Provide the [x, y] coordinate of the cell's center where the given text is located.  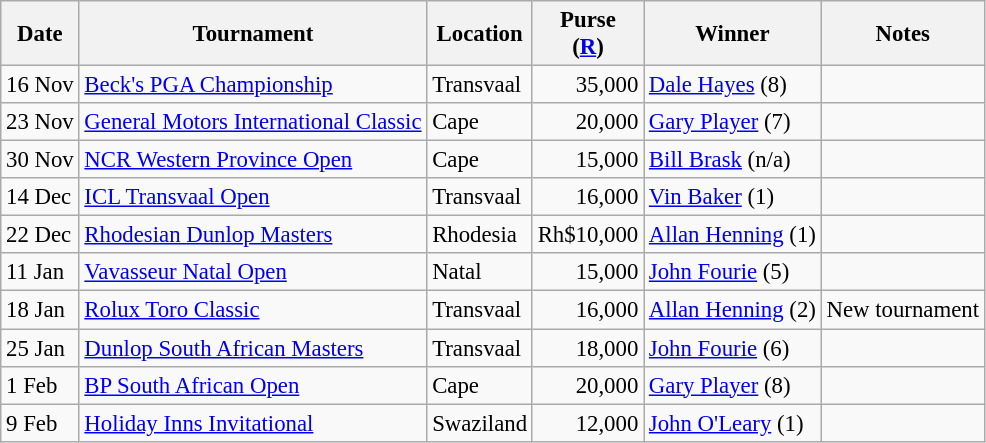
Natal [480, 273]
New tournament [902, 310]
John O'Leary (1) [733, 423]
Dale Hayes (8) [733, 85]
Location [480, 34]
Vavasseur Natal Open [253, 273]
John Fourie (6) [733, 348]
Gary Player (7) [733, 122]
Bill Brask (n/a) [733, 160]
Swaziland [480, 423]
Vin Baker (1) [733, 197]
9 Feb [40, 423]
Allan Henning (1) [733, 235]
35,000 [588, 85]
Rh$10,000 [588, 235]
Tournament [253, 34]
ICL Transvaal Open [253, 197]
NCR Western Province Open [253, 160]
18 Jan [40, 310]
11 Jan [40, 273]
Rhodesia [480, 235]
30 Nov [40, 160]
John Fourie (5) [733, 273]
18,000 [588, 348]
25 Jan [40, 348]
Notes [902, 34]
Gary Player (8) [733, 385]
Dunlop South African Masters [253, 348]
Rolux Toro Classic [253, 310]
1 Feb [40, 385]
16 Nov [40, 85]
12,000 [588, 423]
14 Dec [40, 197]
Rhodesian Dunlop Masters [253, 235]
23 Nov [40, 122]
Beck's PGA Championship [253, 85]
General Motors International Classic [253, 122]
Winner [733, 34]
22 Dec [40, 235]
Date [40, 34]
Allan Henning (2) [733, 310]
Holiday Inns Invitational [253, 423]
Purse(R) [588, 34]
BP South African Open [253, 385]
